Search for the cell housing the specified text and yield its (X, Y) center coordinate. 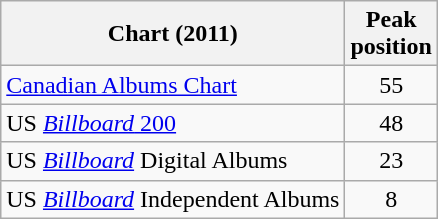
23 (391, 161)
US Billboard Independent Albums (173, 199)
US Billboard Digital Albums (173, 161)
55 (391, 85)
Peakposition (391, 34)
48 (391, 123)
Canadian Albums Chart (173, 85)
US Billboard 200 (173, 123)
8 (391, 199)
Chart (2011) (173, 34)
